Scan for the cell matching the given text and deliver its (X, Y) coordinate at center. 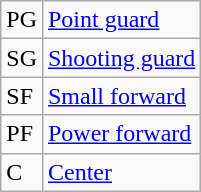
Small forward (121, 96)
Shooting guard (121, 58)
Power forward (121, 134)
SG (22, 58)
PF (22, 134)
SF (22, 96)
C (22, 172)
Point guard (121, 20)
PG (22, 20)
Center (121, 172)
